Return the (X, Y) coordinate for the center point of the cell that contains the specified text.  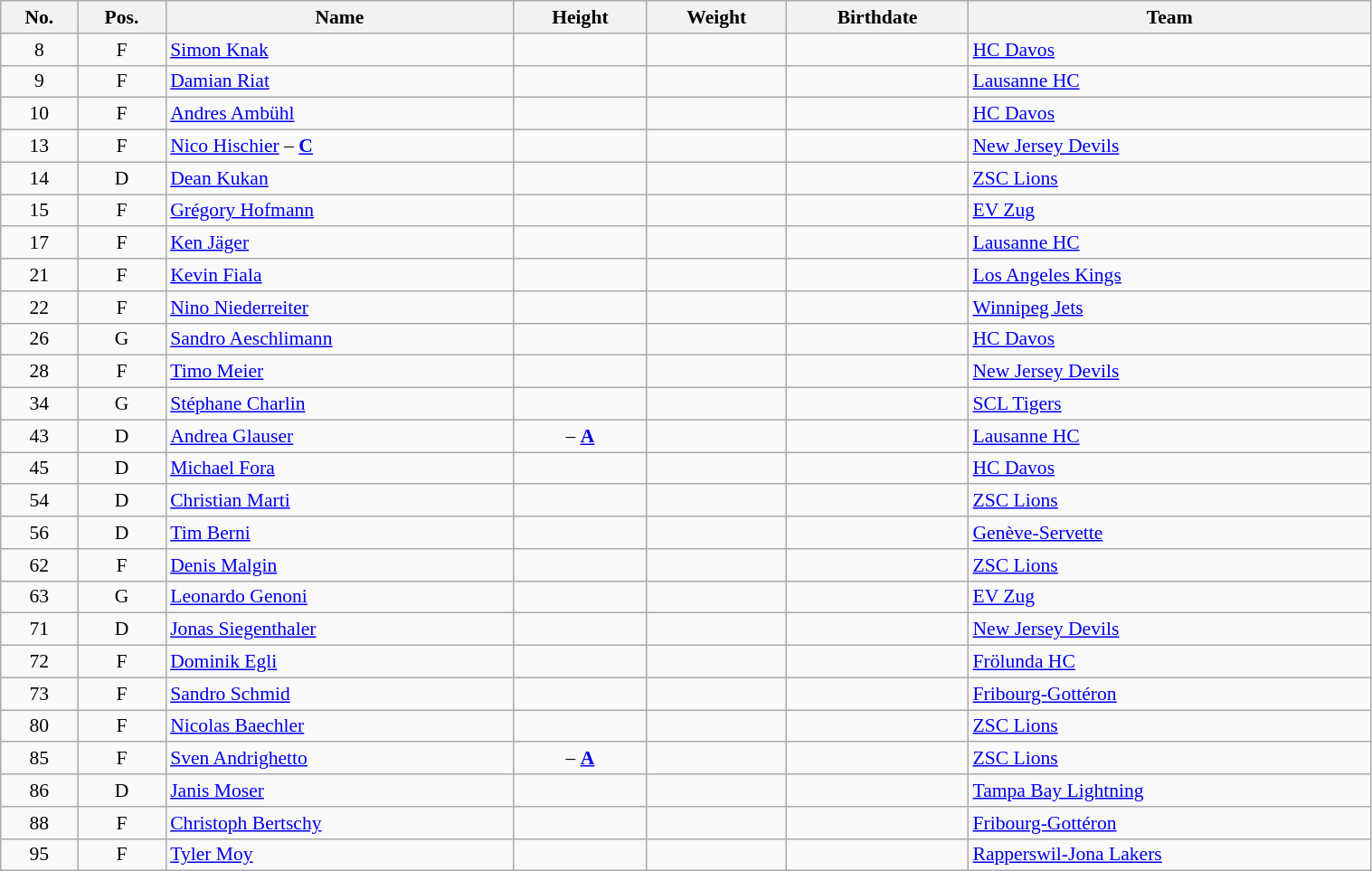
Stéphane Charlin (340, 404)
63 (40, 597)
Denis Malgin (340, 565)
34 (40, 404)
88 (40, 823)
Winnipeg Jets (1169, 308)
Name (340, 17)
Tyler Moy (340, 855)
8 (40, 50)
Weight (716, 17)
Dominik Egli (340, 662)
Sandro Aeschlimann (340, 339)
13 (40, 147)
Height (581, 17)
Genève-Servette (1169, 533)
Grégory Hofmann (340, 211)
Christian Marti (340, 501)
Andrea Glauser (340, 436)
Pos. (121, 17)
85 (40, 759)
71 (40, 630)
Sven Andrighetto (340, 759)
SCL Tigers (1169, 404)
Simon Knak (340, 50)
80 (40, 726)
Nico Hischier – C (340, 147)
Kevin Fiala (340, 275)
Los Angeles Kings (1169, 275)
Ken Jäger (340, 243)
26 (40, 339)
15 (40, 211)
Sandro Schmid (340, 694)
Jonas Siegenthaler (340, 630)
28 (40, 372)
86 (40, 791)
95 (40, 855)
Andres Ambühl (340, 114)
72 (40, 662)
Christoph Bertschy (340, 823)
73 (40, 694)
17 (40, 243)
Nino Niederreiter (340, 308)
56 (40, 533)
54 (40, 501)
22 (40, 308)
62 (40, 565)
Nicolas Baechler (340, 726)
No. (40, 17)
Rapperswil-Jona Lakers (1169, 855)
Timo Meier (340, 372)
10 (40, 114)
Damian Riat (340, 81)
43 (40, 436)
Team (1169, 17)
45 (40, 469)
Frölunda HC (1169, 662)
Janis Moser (340, 791)
Birthdate (877, 17)
14 (40, 178)
Leonardo Genoni (340, 597)
Michael Fora (340, 469)
Tim Berni (340, 533)
Dean Kukan (340, 178)
9 (40, 81)
Tampa Bay Lightning (1169, 791)
21 (40, 275)
